Locate the cell with the specified text and output its [X, Y] center coordinate. 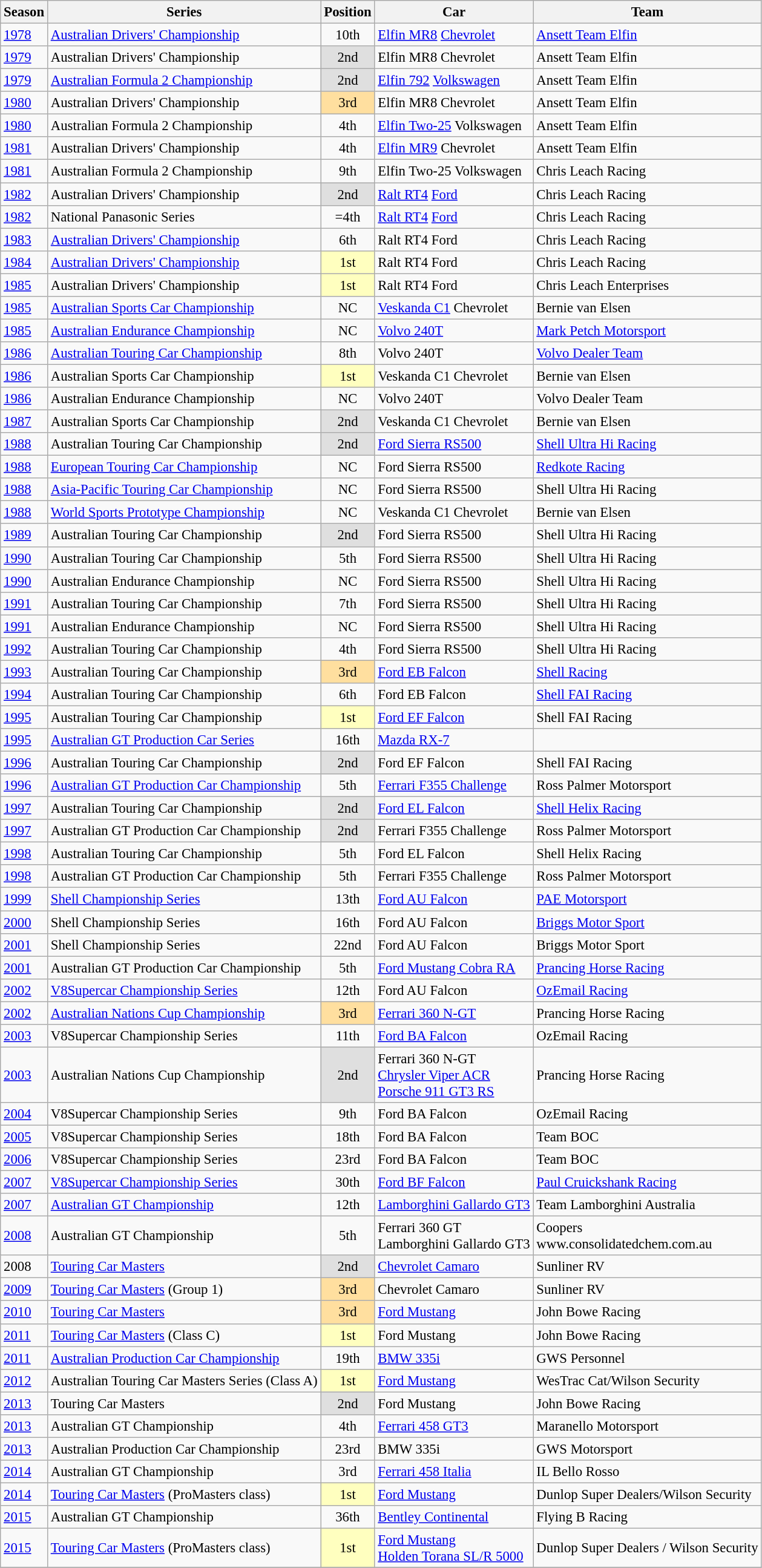
Elfin MR9 Chevrolet [454, 148]
1984 [24, 262]
Ford Mustang Holden Torana SL/R 5000 [454, 1548]
Touring Car Masters (Group 1) [184, 1290]
World Sports Prototype Championship [184, 513]
Mazda RX-7 [454, 740]
Asia-Pacific Touring Car Championship [184, 490]
1987 [24, 422]
11th [347, 1036]
7th [347, 603]
19th [347, 1358]
European Touring Car Championship [184, 467]
Redkote Racing [648, 467]
Paul Cruickshank Racing [648, 1183]
Ferrari 360 GT Lamborghini Gallardo GT3 [454, 1236]
2012 [24, 1380]
Position [347, 12]
2000 [24, 922]
Chris Leach Enterprises [648, 285]
1989 [24, 536]
Series [184, 12]
1999 [24, 899]
Team [648, 12]
=4th [347, 217]
36th [347, 1517]
Touring Car Masters (Class C) [184, 1335]
Lamborghini Gallardo GT3 [454, 1205]
2009 [24, 1290]
Car [454, 12]
Ferrari 360 N-GTChrysler Viper ACRPorsche 911 GT3 RS [454, 1075]
2004 [24, 1114]
1992 [24, 649]
1994 [24, 695]
Ferrari 458 GT3 [454, 1426]
Elfin 792 Volkswagen [454, 80]
Cooperswww.consolidatedchem.com.au [648, 1236]
Australian Touring Car Masters Series (Class A) [184, 1380]
PAE Motorsport [648, 899]
WesTrac Cat/Wilson Security [648, 1380]
10th [347, 35]
National Panasonic Series [184, 217]
1983 [24, 240]
Mark Petch Motorsport [648, 330]
1993 [24, 672]
13th [347, 899]
Ford BF Falcon [454, 1183]
2005 [24, 1137]
Flying B Racing [648, 1517]
Team Lamborghini Australia [648, 1205]
30th [347, 1183]
8th [347, 353]
GWS Personnel [648, 1358]
2010 [24, 1313]
Ford Mustang Cobra RA [454, 968]
Season [24, 12]
1978 [24, 35]
22nd [347, 945]
Dunlop Super Dealers / Wilson Security [648, 1548]
GWS Motorsport [648, 1449]
2006 [24, 1160]
Bentley Continental [454, 1517]
Maranello Motorsport [648, 1426]
Ferrari 360 N-GT [454, 1013]
Australian GT Production Car Series [184, 740]
Dunlop Super Dealers/Wilson Security [648, 1494]
18th [347, 1137]
IL Bello Rosso [648, 1472]
Shell Racing [648, 672]
Ferrari 458 Italia [454, 1472]
